For the text-containing cell, return its midpoint in (X, Y) coordinate format. 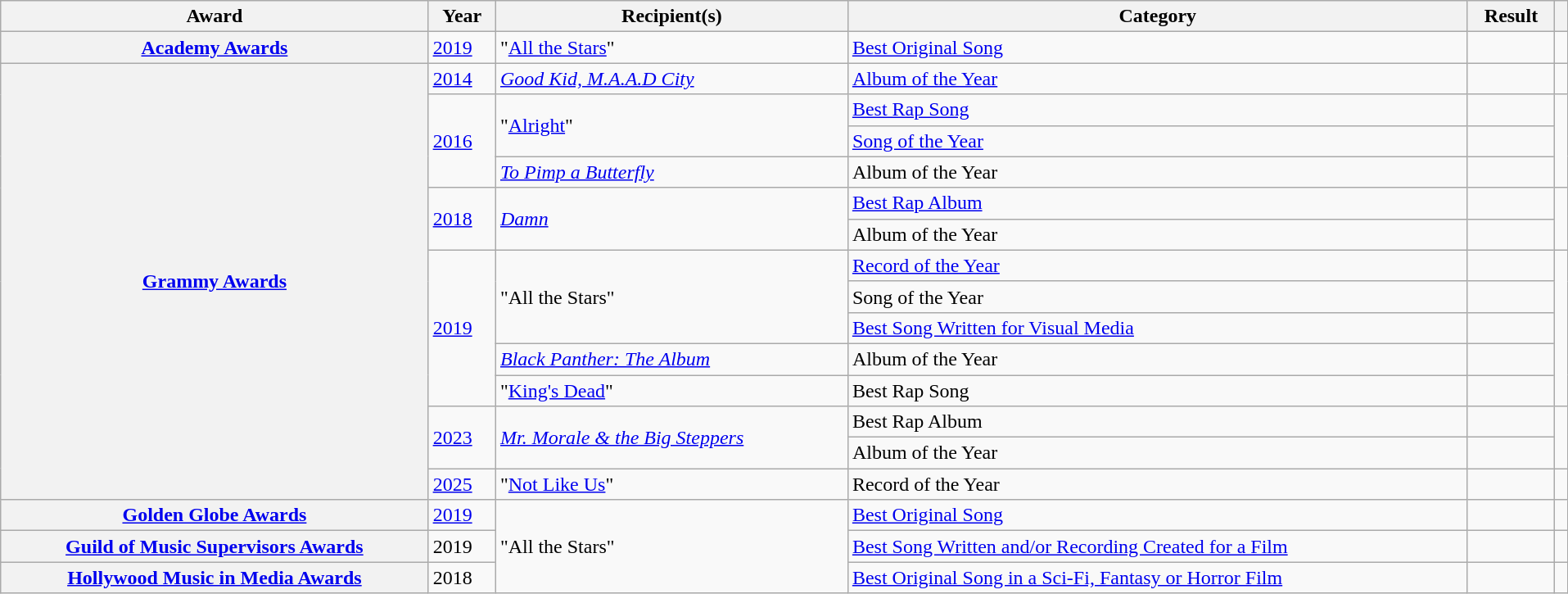
Recipient(s) (671, 16)
Grammy Awards (215, 282)
Hollywood Music in Media Awards (215, 578)
"King's Dead" (671, 391)
Best Song Written for Visual Media (1158, 328)
Best Song Written and/or Recording Created for a Film (1158, 546)
Best Original Song in a Sci-Fi, Fantasy or Horror Film (1158, 578)
Award (215, 16)
2016 (462, 141)
Guild of Music Supervisors Awards (215, 546)
"Alright" (671, 125)
Damn (671, 219)
2023 (462, 438)
Good Kid, M.A.A.D City (671, 79)
"Not Like Us" (671, 484)
To Pimp a Butterfly (671, 172)
Black Panther: The Album (671, 359)
Golden Globe Awards (215, 515)
Academy Awards (215, 48)
Year (462, 16)
Mr. Morale & the Big Steppers (671, 438)
Result (1512, 16)
2014 (462, 79)
Category (1158, 16)
2025 (462, 484)
